Locate the cell with the specified text and output its [X, Y] center coordinate. 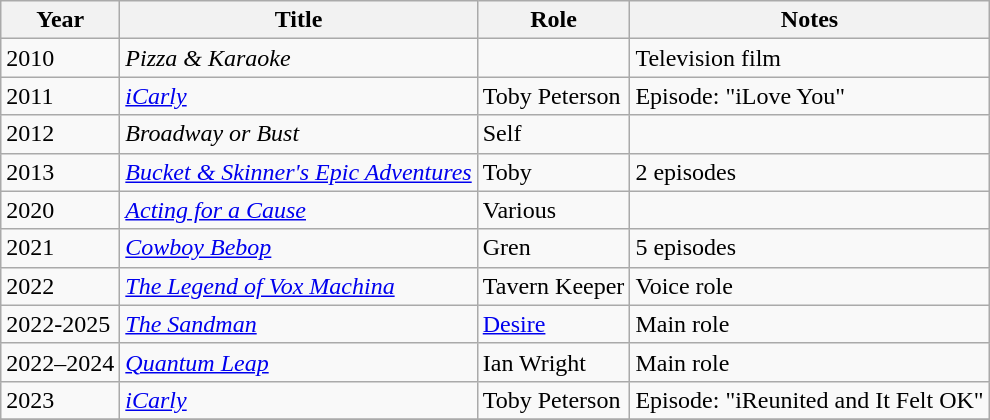
Voice role [810, 286]
Year [60, 20]
Episode: "iReunited and It Felt OK" [810, 400]
Cowboy Bebop [298, 248]
2023 [60, 400]
Television film [810, 58]
2022-2025 [60, 324]
Toby [554, 172]
Role [554, 20]
2010 [60, 58]
Pizza & Karaoke [298, 58]
2022–2024 [60, 362]
Quantum Leap [298, 362]
Gren [554, 248]
Notes [810, 20]
2021 [60, 248]
The Sandman [298, 324]
Acting for a Cause [298, 210]
Desire [554, 324]
2012 [60, 134]
Broadway or Bust [298, 134]
2022 [60, 286]
Episode: "iLove You" [810, 96]
2013 [60, 172]
Various [554, 210]
Self [554, 134]
2020 [60, 210]
The Legend of Vox Machina [298, 286]
2 episodes [810, 172]
Ian Wright [554, 362]
5 episodes [810, 248]
2011 [60, 96]
Title [298, 20]
Tavern Keeper [554, 286]
Bucket & Skinner's Epic Adventures [298, 172]
